Capture the cell that displays the provided text and extract its (X, Y) central coordinate. 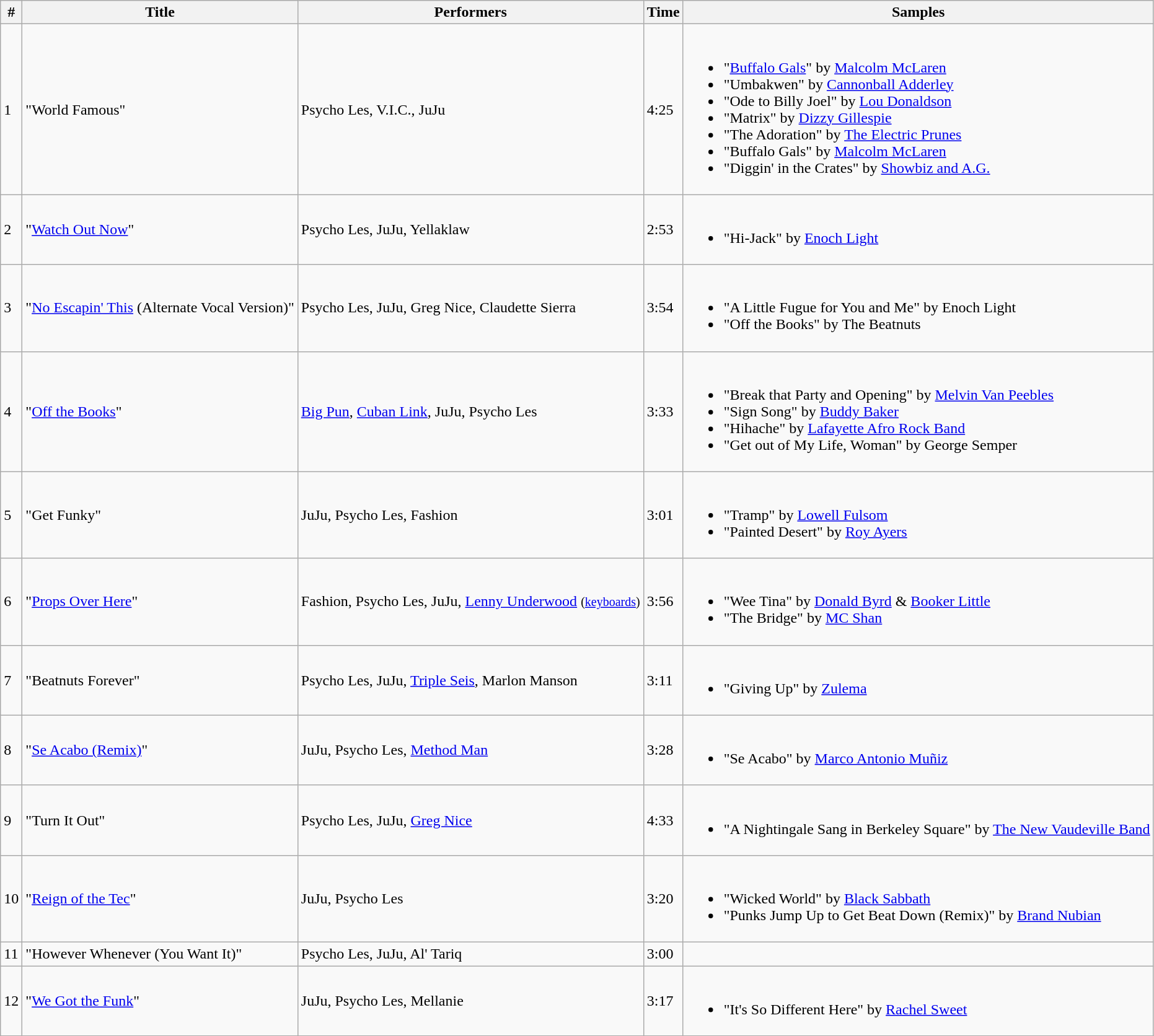
"Tramp" by Lowell Fulsom"Painted Desert" by Roy Ayers (918, 515)
"World Famous" (160, 109)
3:00 (663, 954)
Psycho Les, JuJu, Triple Seis, Marlon Manson (470, 680)
Psycho Les, JuJu, Yellaklaw (470, 229)
Psycho Les, JuJu, Greg Nice, Claudette Sierra (470, 308)
2:53 (663, 229)
Fashion, Psycho Les, JuJu, Lenny Underwood (keyboards) (470, 602)
3:20 (663, 898)
"Wicked World" by Black Sabbath"Punks Jump Up to Get Beat Down (Remix)" by Brand Nubian (918, 898)
3:54 (663, 308)
5 (11, 515)
4:25 (663, 109)
"Turn It Out" (160, 820)
"Wee Tina" by Donald Byrd & Booker Little"The Bridge" by MC Shan (918, 602)
"However Whenever (You Want It)" (160, 954)
Time (663, 12)
# (11, 12)
12 (11, 1000)
"No Escapin' This (Alternate Vocal Version)" (160, 308)
11 (11, 954)
10 (11, 898)
Big Pun, Cuban Link, JuJu, Psycho Les (470, 411)
"Beatnuts Forever" (160, 680)
2 (11, 229)
"Se Acabo (Remix)" (160, 750)
"Get Funky" (160, 515)
3:56 (663, 602)
"It's So Different Here" by Rachel Sweet (918, 1000)
Psycho Les, JuJu, Greg Nice (470, 820)
"Reign of the Tec" (160, 898)
"Hi-Jack" by Enoch Light (918, 229)
3:17 (663, 1000)
Performers (470, 12)
"Off the Books" (160, 411)
"Watch Out Now" (160, 229)
6 (11, 602)
"Giving Up" by Zulema (918, 680)
JuJu, Psycho Les (470, 898)
"A Little Fugue for You and Me" by Enoch Light"Off the Books" by The Beatnuts (918, 308)
3:28 (663, 750)
8 (11, 750)
JuJu, Psycho Les, Fashion (470, 515)
Psycho Les, JuJu, Al' Tariq (470, 954)
JuJu, Psycho Les, Method Man (470, 750)
"Props Over Here" (160, 602)
"Se Acabo" by Marco Antonio Muñiz (918, 750)
3:11 (663, 680)
7 (11, 680)
9 (11, 820)
Psycho Les, V.I.C., JuJu (470, 109)
"A Nightingale Sang in Berkeley Square" by The New Vaudeville Band (918, 820)
3:01 (663, 515)
"We Got the Funk" (160, 1000)
1 (11, 109)
JuJu, Psycho Les, Mellanie (470, 1000)
3 (11, 308)
Title (160, 12)
4 (11, 411)
Samples (918, 12)
3:33 (663, 411)
4:33 (663, 820)
